Determine the [x, y] coordinate at the center of the cell enclosing the given text.  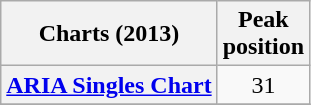
ARIA Singles Chart [109, 85]
Charts (2013) [109, 34]
31 [263, 85]
Peakposition [263, 34]
